Provide the [X, Y] coordinate of the cell's center where the given text is located.  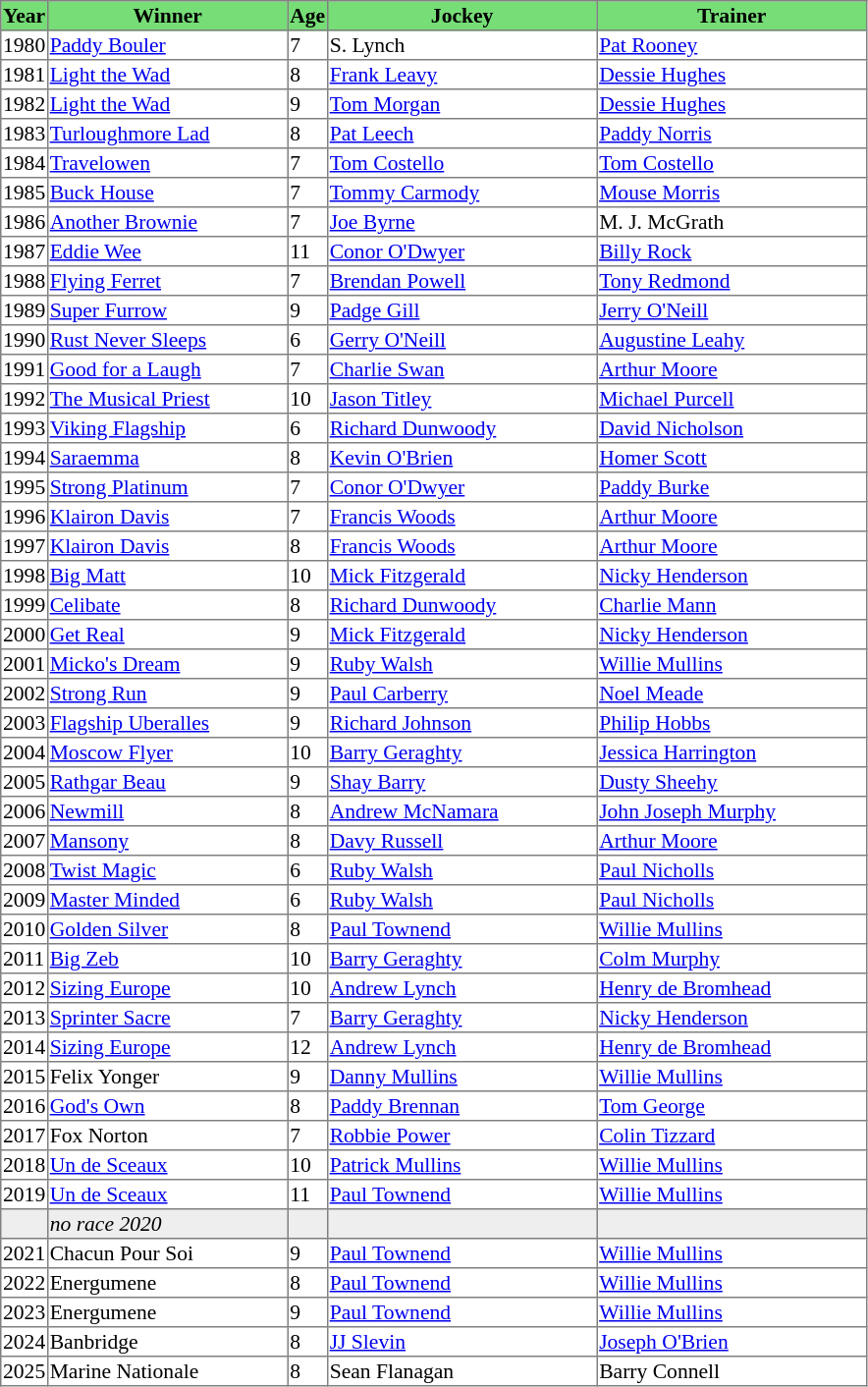
Banbridge [167, 1342]
2013 [25, 1018]
Another Brownie [167, 222]
2022 [25, 1283]
Colm Murphy [732, 959]
Michael Purcell [732, 399]
1982 [25, 104]
Joe Byrne [461, 222]
1980 [25, 45]
2011 [25, 959]
2016 [25, 1106]
Andrew McNamara [461, 811]
2008 [25, 870]
Noel Meade [732, 693]
Homer Scott [732, 458]
1990 [25, 340]
Celibate [167, 605]
Travelowen [167, 163]
1989 [25, 310]
Viking Flagship [167, 428]
Big Matt [167, 576]
Twist Magic [167, 870]
Mansony [167, 841]
The Musical Priest [167, 399]
Sprinter Sacre [167, 1018]
Eddie Wee [167, 251]
1997 [25, 546]
Super Furrow [167, 310]
2019 [25, 1194]
Danny Mullins [461, 1077]
Pat Leech [461, 134]
Trainer [732, 16]
Colin Tizzard [732, 1136]
1985 [25, 193]
Joseph O'Brien [732, 1342]
2012 [25, 988]
Philip Hobbs [732, 723]
Tom Morgan [461, 104]
2004 [25, 752]
Padge Gill [461, 310]
no race 2020 [167, 1224]
M. J. McGrath [732, 222]
Charlie Swan [461, 369]
Moscow Flyer [167, 752]
Golden Silver [167, 929]
1988 [25, 281]
Age [307, 16]
Shay Barry [461, 782]
Strong Run [167, 693]
2007 [25, 841]
Rathgar Beau [167, 782]
2024 [25, 1342]
JJ Slevin [461, 1342]
Jessica Harrington [732, 752]
Mouse Morris [732, 193]
Tommy Carmody [461, 193]
Marine Nationale [167, 1371]
Augustine Leahy [732, 340]
1999 [25, 605]
Turloughmore Lad [167, 134]
Strong Platinum [167, 487]
Pat Rooney [732, 45]
Year [25, 16]
Sean Flanagan [461, 1371]
Frank Leavy [461, 75]
1983 [25, 134]
Richard Johnson [461, 723]
1994 [25, 458]
Jason Titley [461, 399]
Barry Connell [732, 1371]
2001 [25, 664]
2015 [25, 1077]
2018 [25, 1165]
Big Zeb [167, 959]
1987 [25, 251]
Good for a Laugh [167, 369]
1986 [25, 222]
Jerry O'Neill [732, 310]
S. Lynch [461, 45]
1981 [25, 75]
2006 [25, 811]
Paddy Norris [732, 134]
1991 [25, 369]
Master Minded [167, 900]
David Nicholson [732, 428]
Buck House [167, 193]
2023 [25, 1312]
1998 [25, 576]
2002 [25, 693]
Patrick Mullins [461, 1165]
John Joseph Murphy [732, 811]
Paul Carberry [461, 693]
12 [307, 1047]
2009 [25, 900]
2021 [25, 1253]
Charlie Mann [732, 605]
God's Own [167, 1106]
2005 [25, 782]
Saraemma [167, 458]
Rust Never Sleeps [167, 340]
2010 [25, 929]
Newmill [167, 811]
Gerry O'Neill [461, 340]
2017 [25, 1136]
Kevin O'Brien [461, 458]
Robbie Power [461, 1136]
2014 [25, 1047]
2003 [25, 723]
Tony Redmond [732, 281]
Flagship Uberalles [167, 723]
Flying Ferret [167, 281]
Winner [167, 16]
Fox Norton [167, 1136]
Get Real [167, 635]
Micko's Dream [167, 664]
2000 [25, 635]
1996 [25, 517]
Dusty Sheehy [732, 782]
Tom George [732, 1106]
1984 [25, 163]
Paddy Brennan [461, 1106]
1993 [25, 428]
1995 [25, 487]
1992 [25, 399]
Brendan Powell [461, 281]
Paddy Burke [732, 487]
Davy Russell [461, 841]
Jockey [461, 16]
Billy Rock [732, 251]
Paddy Bouler [167, 45]
Felix Yonger [167, 1077]
2025 [25, 1371]
Chacun Pour Soi [167, 1253]
